From the cell containing the given text, extract its center point as (x, y) coordinate. 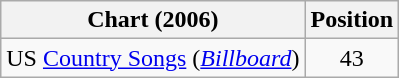
Position (352, 20)
Chart (2006) (153, 20)
US Country Songs (Billboard) (153, 58)
43 (352, 58)
